Capture the cell that displays the provided text and extract its [X, Y] central coordinate. 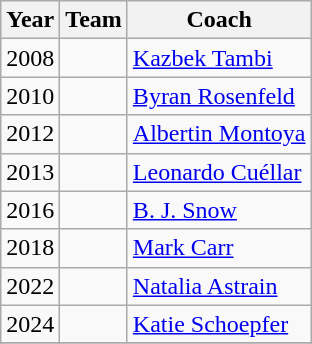
Year [30, 20]
Team [94, 20]
2008 [30, 58]
2013 [30, 172]
Coach [219, 20]
Byran Rosenfeld [219, 96]
Katie Schoepfer [219, 324]
2024 [30, 324]
Natalia Astrain [219, 286]
2018 [30, 248]
Mark Carr [219, 248]
2012 [30, 134]
B. J. Snow [219, 210]
Albertin Montoya [219, 134]
Leonardo Cuéllar [219, 172]
2010 [30, 96]
Kazbek Tambi [219, 58]
2022 [30, 286]
2016 [30, 210]
